Pinpoint the cell where the given text exists, returning its [x, y] midpoint coordinate. 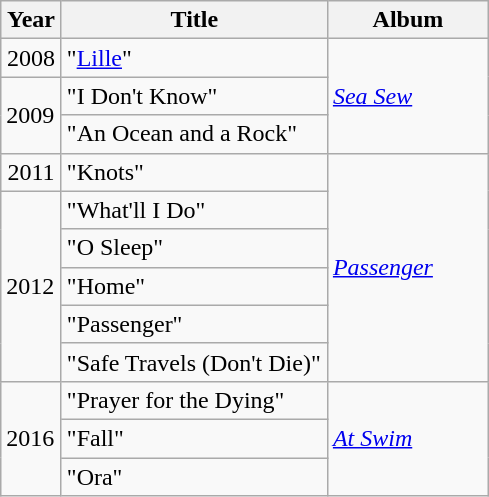
"O Sleep" [194, 248]
"An Ocean and a Rock" [194, 134]
Year [32, 20]
"Knots" [194, 172]
2009 [32, 115]
"Safe Travels (Don't Die)" [194, 362]
"Passenger" [194, 324]
Passenger [408, 267]
2012 [32, 286]
2011 [32, 172]
"What'll I Do" [194, 210]
Sea Sew [408, 96]
Title [194, 20]
"Lille" [194, 58]
2016 [32, 438]
"I Don't Know" [194, 96]
"Ora" [194, 477]
At Swim [408, 438]
"Home" [194, 286]
"Fall" [194, 438]
"Prayer for the Dying" [194, 400]
2008 [32, 58]
Album [408, 20]
